For the text-containing cell, return its midpoint in [X, Y] coordinate format. 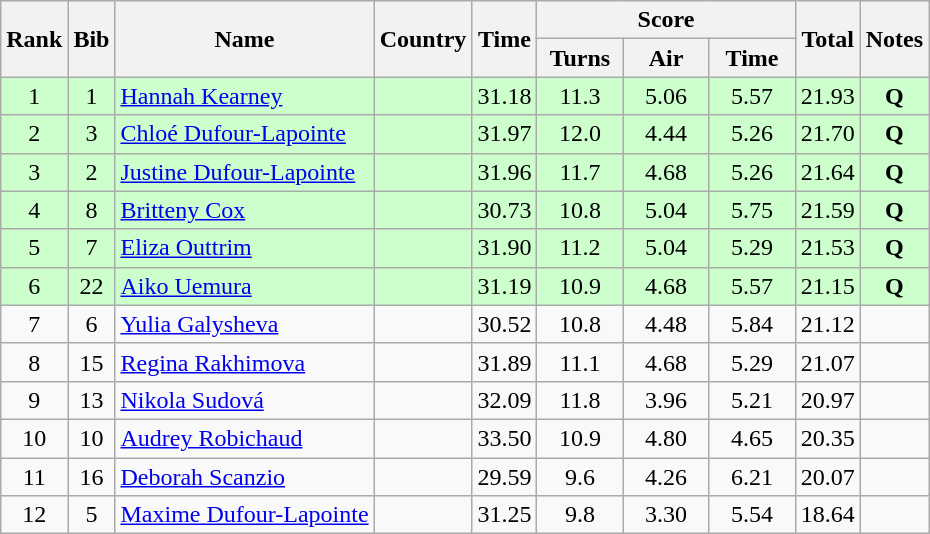
31.89 [504, 362]
13 [92, 400]
21.53 [828, 248]
9.8 [580, 515]
21.70 [828, 134]
20.35 [828, 438]
33.50 [504, 438]
31.18 [504, 96]
31.25 [504, 515]
20.07 [828, 477]
Justine Dufour-Lapointe [244, 172]
9.6 [580, 477]
Score [666, 20]
12 [34, 515]
Regina Rakhimova [244, 362]
16 [92, 477]
20.97 [828, 400]
4.44 [666, 134]
Britteny Cox [244, 210]
12.0 [580, 134]
22 [92, 286]
5.54 [752, 515]
Rank [34, 39]
21.12 [828, 324]
11.1 [580, 362]
6.21 [752, 477]
5.75 [752, 210]
5.84 [752, 324]
11.7 [580, 172]
11.2 [580, 248]
Audrey Robichaud [244, 438]
32.09 [504, 400]
Aiko Uemura [244, 286]
4.80 [666, 438]
3.96 [666, 400]
Name [244, 39]
4.48 [666, 324]
31.90 [504, 248]
29.59 [504, 477]
18.64 [828, 515]
21.15 [828, 286]
4.26 [666, 477]
Eliza Outtrim [244, 248]
5.06 [666, 96]
31.19 [504, 286]
Bib [92, 39]
31.96 [504, 172]
Maxime Dufour-Lapointe [244, 515]
4 [34, 210]
21.64 [828, 172]
Chloé Dufour-Lapointe [244, 134]
9 [34, 400]
15 [92, 362]
30.73 [504, 210]
Hannah Kearney [244, 96]
Yulia Galysheva [244, 324]
11.3 [580, 96]
30.52 [504, 324]
Air [666, 58]
3.30 [666, 515]
Nikola Sudová [244, 400]
21.07 [828, 362]
21.93 [828, 96]
5.21 [752, 400]
Deborah Scanzio [244, 477]
Notes [894, 39]
21.59 [828, 210]
Turns [580, 58]
31.97 [504, 134]
4.65 [752, 438]
Total [828, 39]
11 [34, 477]
11.8 [580, 400]
Country [423, 39]
